Determine the [X, Y] coordinate at the center of the cell enclosing the given text.  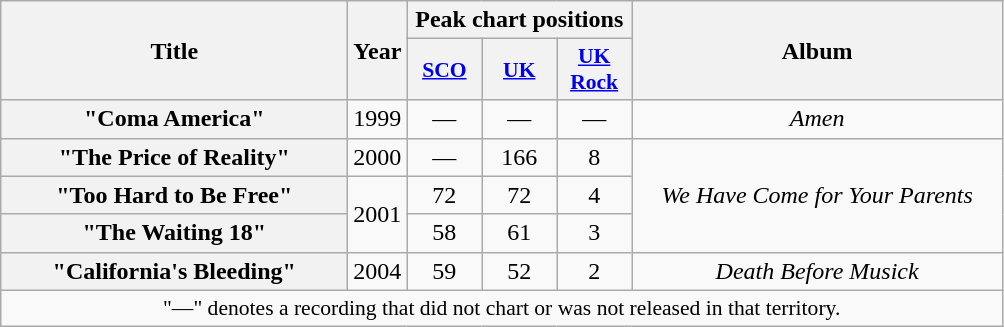
"California's Bleeding" [174, 271]
SCO [444, 70]
"Too Hard to Be Free" [174, 195]
UK [520, 70]
52 [520, 271]
Album [818, 50]
Amen [818, 119]
Title [174, 50]
58 [444, 233]
"The Price of Reality" [174, 157]
3 [594, 233]
61 [520, 233]
"—" denotes a recording that did not chart or was not released in that territory. [502, 308]
2001 [378, 214]
"Coma America" [174, 119]
We Have Come for Your Parents [818, 195]
2004 [378, 271]
2 [594, 271]
UKRock [594, 70]
59 [444, 271]
166 [520, 157]
8 [594, 157]
"The Waiting 18" [174, 233]
Peak chart positions [520, 20]
Year [378, 50]
1999 [378, 119]
Death Before Musick [818, 271]
4 [594, 195]
2000 [378, 157]
